Find where the given text appears and provide that cell's center as [X, Y] coordinate. 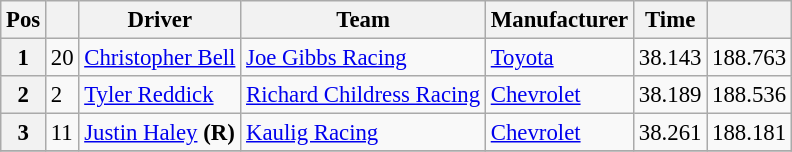
Christopher Bell [160, 58]
Team [364, 20]
38.143 [670, 58]
Kaulig Racing [364, 133]
Time [670, 20]
188.181 [750, 133]
11 [62, 133]
Tyler Reddick [160, 95]
Toyota [559, 58]
Driver [160, 20]
Pos [24, 20]
Manufacturer [559, 20]
3 [24, 133]
188.536 [750, 95]
Joe Gibbs Racing [364, 58]
38.189 [670, 95]
38.261 [670, 133]
188.763 [750, 58]
Justin Haley (R) [160, 133]
1 [24, 58]
Richard Childress Racing [364, 95]
20 [62, 58]
